Output the [x, y] coordinate of the center of the cell containing the given text.  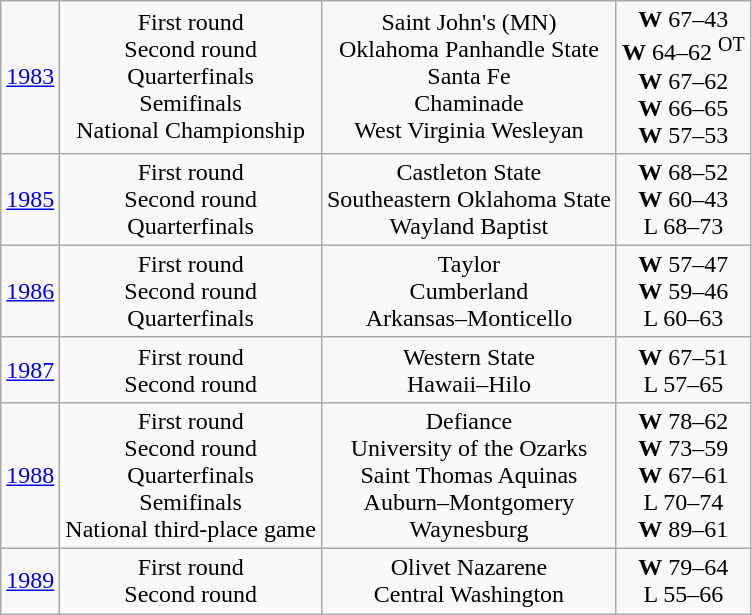
Castleton StateSoutheastern Oklahoma StateWayland Baptist [468, 199]
1988 [30, 475]
1985 [30, 199]
1986 [30, 291]
W 79–64L 55–66 [683, 582]
1987 [30, 370]
1983 [30, 78]
First roundSecond roundQuarterfinalsSemifinalsNational third-place game [191, 475]
Saint John's (MN)Oklahoma Panhandle StateSanta FeChaminadeWest Virginia Wesleyan [468, 78]
DefianceUniversity of the OzarksSaint Thomas AquinasAuburn–MontgomeryWaynesburg [468, 475]
W 78–62W 73–59W 67–61L 70–74W 89–61 [683, 475]
W 57–47W 59–46L 60–63 [683, 291]
Western StateHawaii–Hilo [468, 370]
First roundSecond roundQuarterfinalsSemifinalsNational Championship [191, 78]
TaylorCumberlandArkansas–Monticello [468, 291]
Olivet NazareneCentral Washington [468, 582]
1989 [30, 582]
W 68–52W 60–43L 68–73 [683, 199]
W 67–51L 57–65 [683, 370]
W 67–43W 64–62 OTW 67–62W 66–65W 57–53 [683, 78]
